Find where the given text appears and provide that cell's center as [X, Y] coordinate. 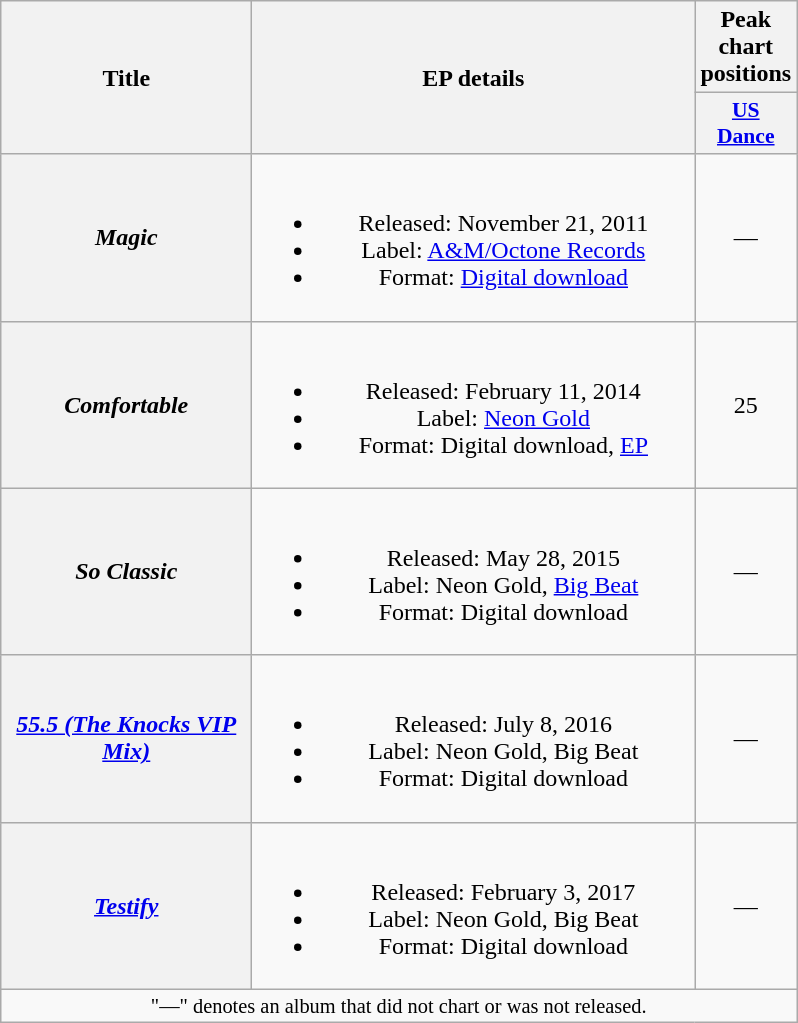
Released: July 8, 2016Label: Neon Gold, Big BeatFormat: Digital download [474, 738]
USDance [746, 124]
Released: February 11, 2014Label: Neon GoldFormat: Digital download, EP [474, 404]
Released: November 21, 2011Label: A&M/Octone RecordsFormat: Digital download [474, 238]
"—" denotes an album that did not chart or was not released. [399, 1006]
Title [126, 78]
EP details [474, 78]
55.5 (The Knocks VIP Mix) [126, 738]
Released: May 28, 2015Label: Neon Gold, Big BeatFormat: Digital download [474, 572]
Comfortable [126, 404]
Magic [126, 238]
So Classic [126, 572]
Released: February 3, 2017Label: Neon Gold, Big BeatFormat: Digital download [474, 906]
25 [746, 404]
Peak chart positions [746, 47]
Testify [126, 906]
